Pinpoint the cell where the given text exists, returning its [X, Y] midpoint coordinate. 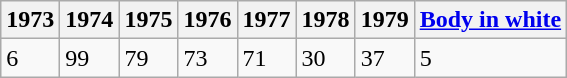
37 [384, 58]
1973 [30, 20]
99 [90, 58]
Body in white [490, 20]
1977 [266, 20]
5 [490, 58]
79 [148, 58]
30 [326, 58]
1974 [90, 20]
73 [208, 58]
6 [30, 58]
1975 [148, 20]
1979 [384, 20]
71 [266, 58]
1976 [208, 20]
1978 [326, 20]
